Return the (x, y) coordinate for the center point of the cell that contains the specified text.  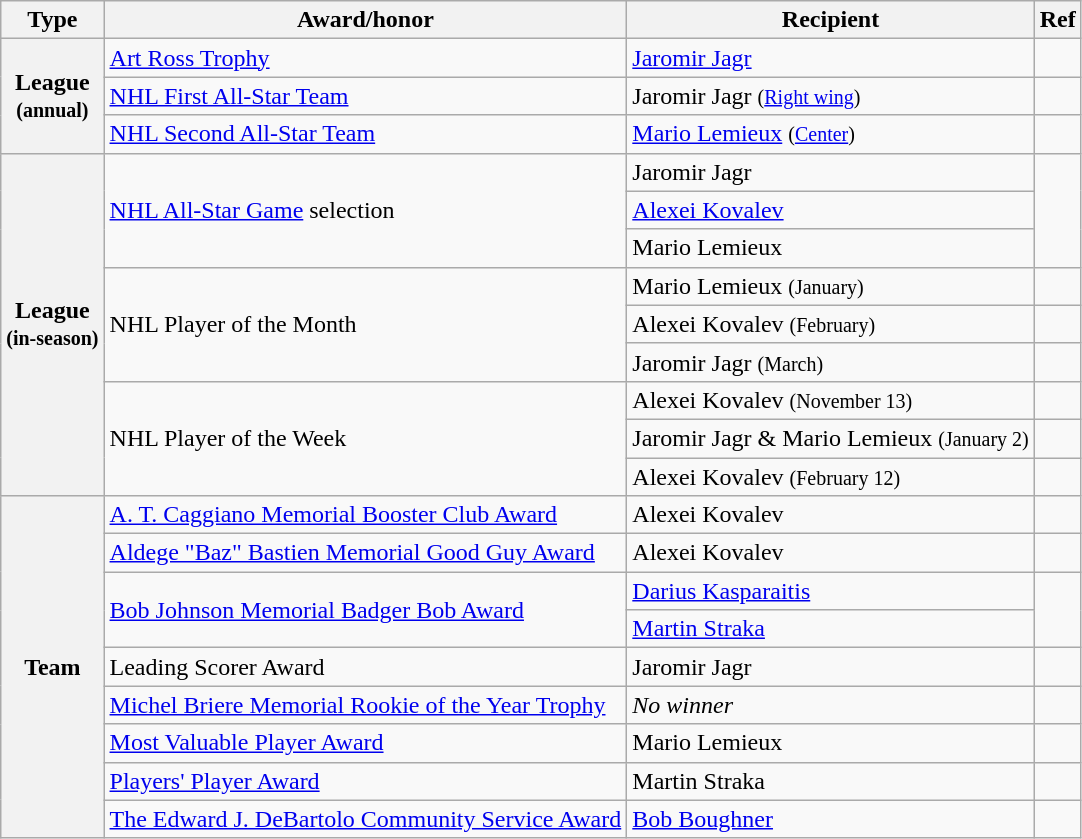
Jaromir Jagr (March) (830, 362)
NHL Second All-Star Team (366, 134)
Most Valuable Player Award (366, 743)
NHL First All-Star Team (366, 96)
Bob Johnson Memorial Badger Bob Award (366, 610)
Bob Boughner (830, 819)
League(annual) (52, 96)
NHL Player of the Week (366, 438)
Alexei Kovalev (November 13) (830, 400)
No winner (830, 705)
Type (52, 20)
Aldege "Baz" Bastien Memorial Good Guy Award (366, 553)
Leading Scorer Award (366, 667)
Team (52, 668)
Jaromir Jagr (Right wing) (830, 96)
The Edward J. DeBartolo Community Service Award (366, 819)
NHL All-Star Game selection (366, 210)
Mario Lemieux (January) (830, 286)
Award/honor (366, 20)
Players' Player Award (366, 781)
NHL Player of the Month (366, 324)
Alexei Kovalev (February) (830, 324)
Michel Briere Memorial Rookie of the Year Trophy (366, 705)
League(in-season) (52, 324)
Jaromir Jagr & Mario Lemieux (January 2) (830, 438)
Darius Kasparaitis (830, 591)
Recipient (830, 20)
Ref (1058, 20)
A. T. Caggiano Memorial Booster Club Award (366, 515)
Mario Lemieux (Center) (830, 134)
Art Ross Trophy (366, 58)
Alexei Kovalev (February 12) (830, 477)
